Determine the [X, Y] coordinate at the center of the cell enclosing the given text.  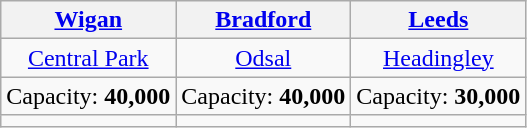
Leeds [438, 20]
Central Park [88, 58]
Bradford [264, 20]
Wigan [88, 20]
Headingley [438, 58]
Capacity: 30,000 [438, 96]
Odsal [264, 58]
